From the cell containing the given text, extract its center point as [X, Y] coordinate. 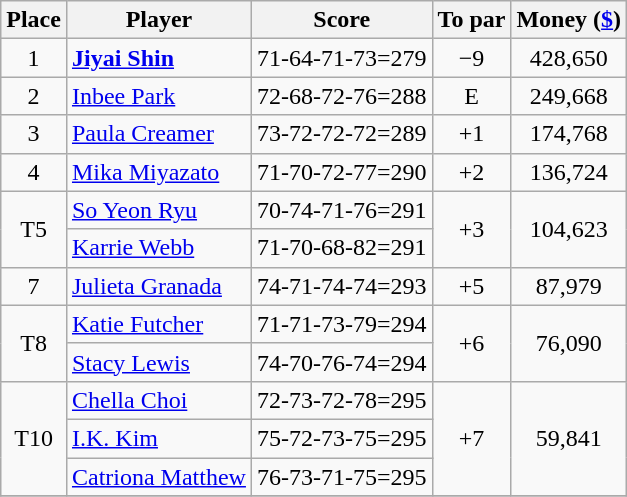
7 [34, 286]
+2 [472, 172]
Player [158, 20]
+6 [472, 343]
72-68-72-76=288 [342, 96]
Julieta Granada [158, 286]
76-73-71-75=295 [342, 477]
I.K. Kim [158, 438]
T10 [34, 438]
+1 [472, 134]
Inbee Park [158, 96]
1 [34, 58]
71-64-71-73=279 [342, 58]
+3 [472, 229]
59,841 [569, 438]
To par [472, 20]
70-74-71-76=291 [342, 210]
So Yeon Ryu [158, 210]
Place [34, 20]
Mika Miyazato [158, 172]
Score [342, 20]
72-73-72-78=295 [342, 400]
71-71-73-79=294 [342, 324]
Chella Choi [158, 400]
174,768 [569, 134]
71-70-72-77=290 [342, 172]
+7 [472, 438]
−9 [472, 58]
Catriona Matthew [158, 477]
74-71-74-74=293 [342, 286]
Stacy Lewis [158, 362]
73-72-72-72=289 [342, 134]
Jiyai Shin [158, 58]
76,090 [569, 343]
Karrie Webb [158, 248]
Money ($) [569, 20]
75-72-73-75=295 [342, 438]
E [472, 96]
+5 [472, 286]
4 [34, 172]
249,668 [569, 96]
428,650 [569, 58]
104,623 [569, 229]
Paula Creamer [158, 134]
74-70-76-74=294 [342, 362]
2 [34, 96]
87,979 [569, 286]
T5 [34, 229]
T8 [34, 343]
3 [34, 134]
136,724 [569, 172]
Katie Futcher [158, 324]
71-70-68-82=291 [342, 248]
